Return the [X, Y] coordinate for the center point of the cell that contains the specified text.  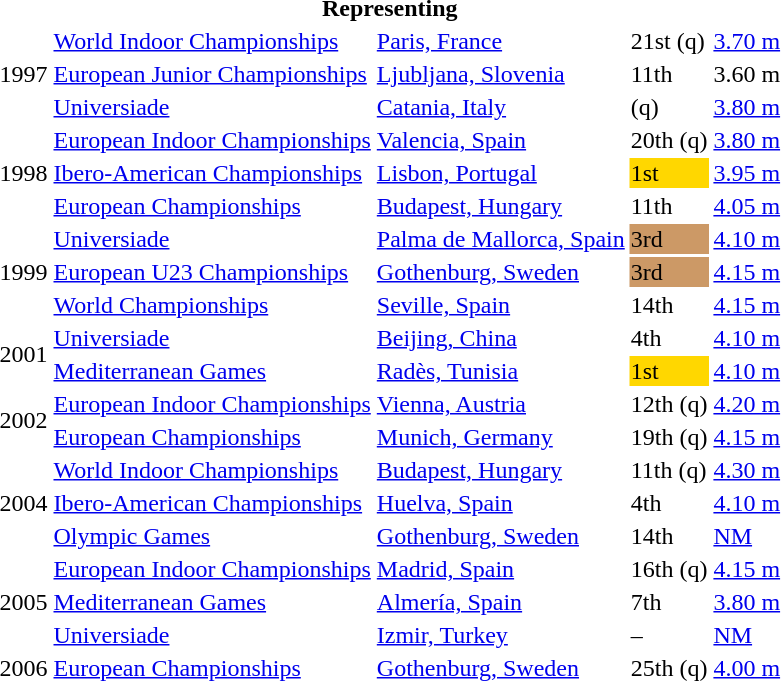
Beijing, China [500, 338]
European U23 Championships [212, 272]
Madrid, Spain [500, 569]
Vienna, Austria [500, 404]
Huelva, Spain [500, 503]
European Junior Championships [212, 74]
Olympic Games [212, 536]
(q) [669, 107]
Valencia, Spain [500, 140]
Palma de Mallorca, Spain [500, 239]
Radès, Tunisia [500, 371]
19th (q) [669, 437]
Catania, Italy [500, 107]
20th (q) [669, 140]
Almería, Spain [500, 602]
Ljubljana, Slovenia [500, 74]
Seville, Spain [500, 305]
Munich, Germany [500, 437]
– [669, 635]
11th (q) [669, 470]
21st (q) [669, 41]
Lisbon, Portugal [500, 173]
12th (q) [669, 404]
16th (q) [669, 569]
World Championships [212, 305]
Paris, France [500, 41]
Izmir, Turkey [500, 635]
7th [669, 602]
